Identify which cell holds the provided text, then report its (X, Y) central coordinate. 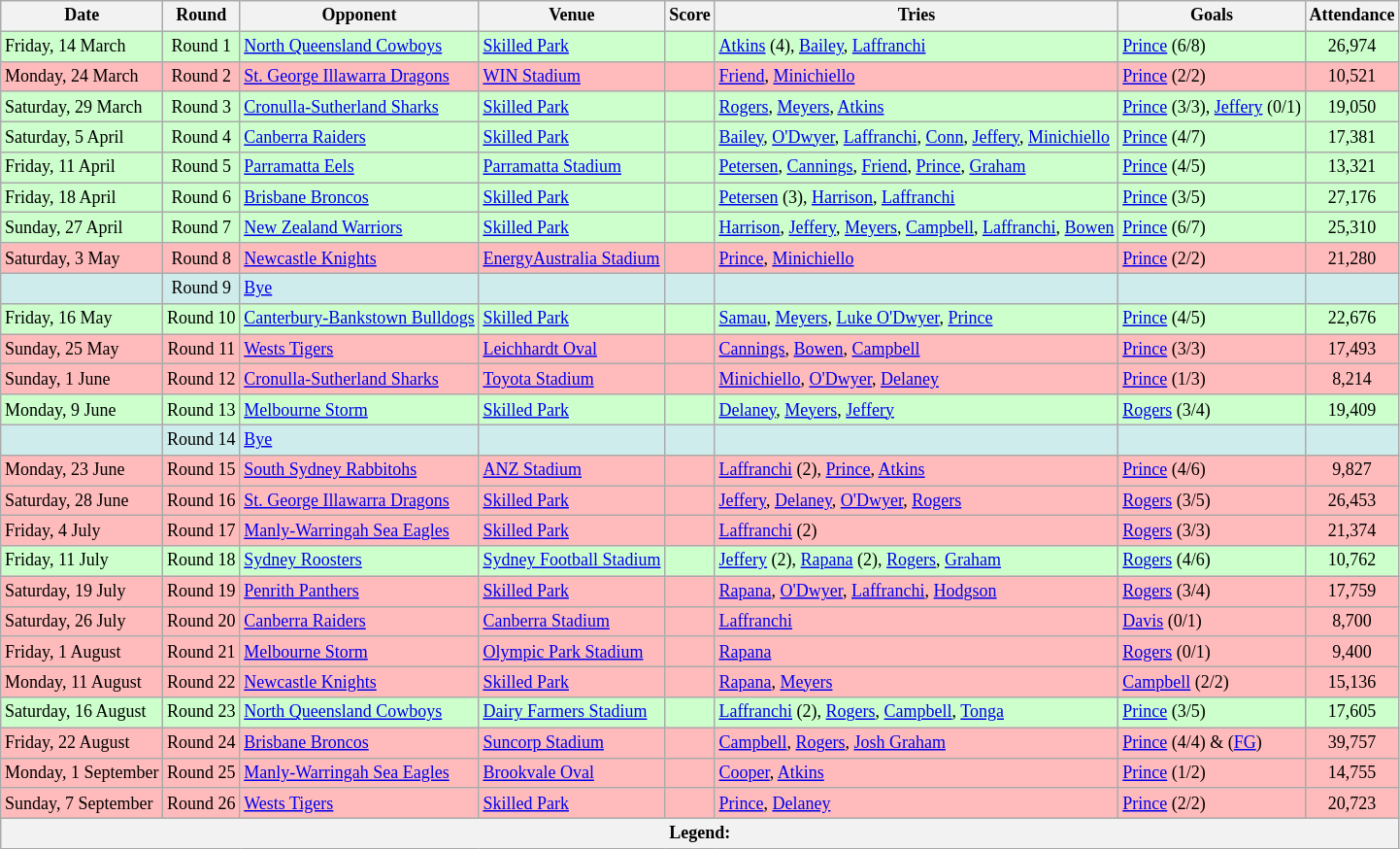
20,723 (1351, 802)
Rogers, Meyers, Atkins (917, 107)
22,676 (1351, 319)
Rapana (917, 651)
Saturday, 19 July (82, 591)
Sunday, 1 June (82, 379)
Cooper, Atkins (917, 773)
New Zealand Warriors (359, 227)
Laffranchi (917, 622)
27,176 (1351, 198)
Round 20 (202, 622)
Round 18 (202, 561)
Round 10 (202, 319)
Sunday, 27 April (82, 227)
17,493 (1351, 350)
Round 23 (202, 713)
Laffranchi (2), Rogers, Campbell, Tonga (917, 713)
Campbell, Rogers, Josh Graham (917, 742)
Saturday, 29 March (82, 107)
Opponent (359, 16)
Round 13 (202, 410)
14,755 (1351, 773)
10,762 (1351, 561)
Friday, 11 July (82, 561)
Round 9 (202, 288)
9,400 (1351, 651)
Round 3 (202, 107)
Dairy Farmers Stadium (572, 713)
Saturday, 28 June (82, 501)
Rogers (3/3) (1212, 530)
Prince (6/7) (1212, 227)
Saturday, 5 April (82, 136)
Bailey, O'Dwyer, Laffranchi, Conn, Jeffery, Minichiello (917, 136)
Venue (572, 16)
Parramatta Stadium (572, 167)
Saturday, 3 May (82, 258)
Friday, 16 May (82, 319)
Leichhardt Oval (572, 350)
Friend, Minichiello (917, 76)
Round 5 (202, 167)
Monday, 9 June (82, 410)
Harrison, Jeffery, Meyers, Campbell, Laffranchi, Bowen (917, 227)
Prince (4/6) (1212, 470)
Tries (917, 16)
10,521 (1351, 76)
Goals (1212, 16)
Sydney Football Stadium (572, 561)
Atkins (4), Bailey, Laffranchi (917, 47)
Delaney, Meyers, Jeffery (917, 410)
Suncorp Stadium (572, 742)
Cannings, Bowen, Campbell (917, 350)
Jeffery, Delaney, O'Dwyer, Rogers (917, 501)
Rapana, O'Dwyer, Laffranchi, Hodgson (917, 591)
17,381 (1351, 136)
39,757 (1351, 742)
21,374 (1351, 530)
Round 26 (202, 802)
19,050 (1351, 107)
19,409 (1351, 410)
Sunday, 25 May (82, 350)
Prince (4/4) & (FG) (1212, 742)
Monday, 23 June (82, 470)
26,974 (1351, 47)
Saturday, 16 August (82, 713)
Round 8 (202, 258)
Laffranchi (2) (917, 530)
Olympic Park Stadium (572, 651)
South Sydney Rabbitohs (359, 470)
Prince (1/2) (1212, 773)
Monday, 24 March (82, 76)
Round 24 (202, 742)
17,759 (1351, 591)
Prince (4/7) (1212, 136)
Davis (0/1) (1212, 622)
Toyota Stadium (572, 379)
Prince (1/3) (1212, 379)
8,700 (1351, 622)
EnergyAustralia Stadium (572, 258)
25,310 (1351, 227)
26,453 (1351, 501)
8,214 (1351, 379)
Round 25 (202, 773)
Parramatta Eels (359, 167)
Samau, Meyers, Luke O'Dwyer, Prince (917, 319)
Laffranchi (2), Prince, Atkins (917, 470)
Monday, 1 September (82, 773)
Friday, 18 April (82, 198)
Attendance (1351, 16)
Friday, 22 August (82, 742)
Round 15 (202, 470)
Round 19 (202, 591)
Round 22 (202, 682)
9,827 (1351, 470)
Petersen (3), Harrison, Laffranchi (917, 198)
Legend: (700, 833)
Minichiello, O'Dwyer, Delaney (917, 379)
Round 12 (202, 379)
Prince, Delaney (917, 802)
Saturday, 26 July (82, 622)
Campbell (2/2) (1212, 682)
Canberra Stadium (572, 622)
Round 7 (202, 227)
Petersen, Cannings, Friend, Prince, Graham (917, 167)
Sydney Roosters (359, 561)
Friday, 14 March (82, 47)
Canterbury-Bankstown Bulldogs (359, 319)
Rogers (3/5) (1212, 501)
Sunday, 7 September (82, 802)
Friday, 11 April (82, 167)
Prince (3/3), Jeffery (0/1) (1212, 107)
Rogers (4/6) (1212, 561)
Rapana, Meyers (917, 682)
Round 21 (202, 651)
Monday, 11 August (82, 682)
17,605 (1351, 713)
Friday, 4 July (82, 530)
Round 17 (202, 530)
15,136 (1351, 682)
Date (82, 16)
Prince (6/8) (1212, 47)
WIN Stadium (572, 76)
Friday, 1 August (82, 651)
Round 1 (202, 47)
Round 4 (202, 136)
Penrith Panthers (359, 591)
Round 6 (202, 198)
Brookvale Oval (572, 773)
Prince, Minichiello (917, 258)
Round 11 (202, 350)
Jeffery (2), Rapana (2), Rogers, Graham (917, 561)
21,280 (1351, 258)
Score (689, 16)
Round 14 (202, 439)
Round (202, 16)
ANZ Stadium (572, 470)
Round 16 (202, 501)
13,321 (1351, 167)
Prince (3/3) (1212, 350)
Rogers (0/1) (1212, 651)
Round 2 (202, 76)
